Scan for the cell matching the given text and deliver its (x, y) coordinate at center. 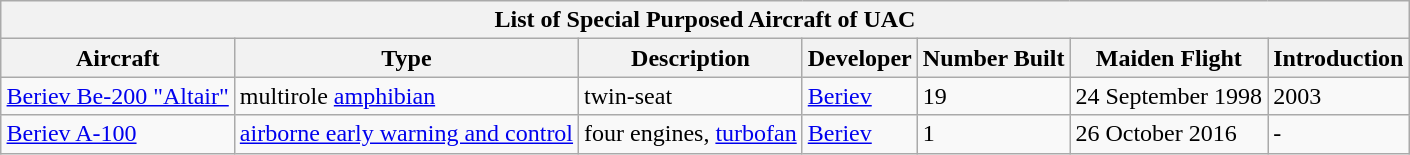
- (1338, 134)
19 (994, 96)
airborne early warning and control (406, 134)
Developer (860, 58)
Number Built (994, 58)
Introduction (1338, 58)
Type (406, 58)
Maiden Flight (1169, 58)
1 (994, 134)
multirole amphibian (406, 96)
four engines, turbofan (691, 134)
Beriev Be-200 "Altair" (118, 96)
Aircraft (118, 58)
24 September 1998 (1169, 96)
Beriev A-100 (118, 134)
2003 (1338, 96)
twin-seat (691, 96)
26 October 2016 (1169, 134)
Description (691, 58)
List of Special Purposed Aircraft of UAC (705, 20)
